Provide the (x, y) coordinate of the cell's center where the given text is located.  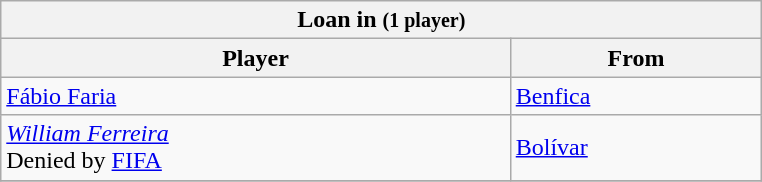
Benfica (636, 96)
Bolívar (636, 148)
William FerreiraDenied by FIFA (256, 148)
Loan in (1 player) (382, 20)
Player (256, 58)
Fábio Faria (256, 96)
From (636, 58)
